From the cell containing the given text, extract its center point as [x, y] coordinate. 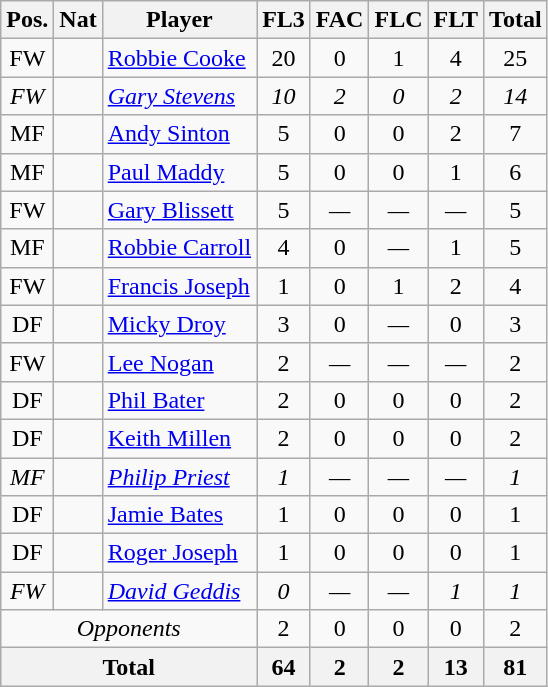
Roger Joseph [179, 553]
25 [516, 58]
Keith Millen [179, 438]
Paul Maddy [179, 172]
7 [516, 134]
10 [284, 96]
FLT [456, 20]
20 [284, 58]
Jamie Bates [179, 515]
81 [516, 667]
Lee Nogan [179, 362]
13 [456, 667]
Andy Sinton [179, 134]
14 [516, 96]
Gary Stevens [179, 96]
Robbie Cooke [179, 58]
Philip Priest [179, 477]
Nat [78, 20]
David Geddis [179, 591]
Opponents [129, 629]
Robbie Carroll [179, 248]
FL3 [284, 20]
FAC [340, 20]
6 [516, 172]
Francis Joseph [179, 286]
Pos. [28, 20]
Phil Bater [179, 400]
Micky Droy [179, 324]
64 [284, 667]
FLC [398, 20]
Gary Blissett [179, 210]
Player [179, 20]
